Extract the (x, y) coordinate from the center of the cell holding the provided text.  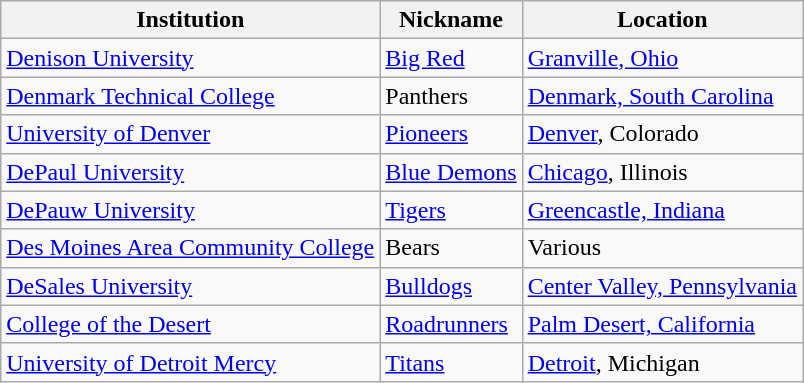
Tigers (451, 210)
Pioneers (451, 134)
Denison University (190, 58)
Granville, Ohio (662, 58)
University of Detroit Mercy (190, 362)
Panthers (451, 96)
University of Denver (190, 134)
Institution (190, 20)
Greencastle, Indiana (662, 210)
Denmark Technical College (190, 96)
Denmark, South Carolina (662, 96)
Bears (451, 248)
Palm Desert, California (662, 324)
DeSales University (190, 286)
Roadrunners (451, 324)
Denver, Colorado (662, 134)
Titans (451, 362)
College of the Desert (190, 324)
Chicago, Illinois (662, 172)
DePaul University (190, 172)
Various (662, 248)
Nickname (451, 20)
Big Red (451, 58)
Location (662, 20)
Des Moines Area Community College (190, 248)
DePauw University (190, 210)
Center Valley, Pennsylvania (662, 286)
Detroit, Michigan (662, 362)
Bulldogs (451, 286)
Blue Demons (451, 172)
